Locate the cell with the specified text and output its (X, Y) center coordinate. 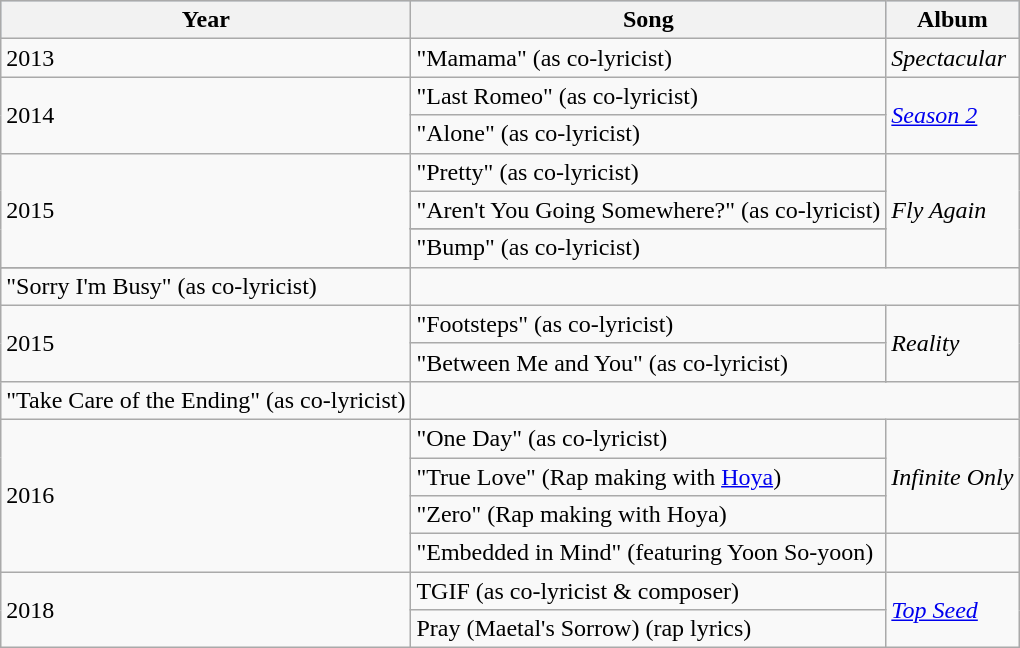
Year (206, 20)
Fly Again (952, 210)
"Last Romeo" (as co-lyricist) (648, 96)
Spectacular (952, 58)
2018 (206, 610)
Pray (Maetal's Sorrow) (rap lyrics) (648, 629)
TGIF (as co-lyricist & composer) (648, 591)
"Take Care of the Ending" (as co-lyricist) (206, 400)
Top Seed (952, 610)
"Between Me and You" (as co-lyricist) (648, 362)
Reality (952, 343)
2016 (206, 495)
"Sorry I'm Busy" (as co-lyricist) (206, 286)
Song (648, 20)
Infinite Only (952, 476)
Season 2 (952, 115)
2014 (206, 115)
"One Day" (as co-lyricist) (648, 438)
"Alone" (as co-lyricist) (648, 134)
"Bump" (as co-lyricist) (648, 248)
"Embedded in Mind" (featuring Yoon So-yoon) (648, 553)
"Aren't You Going Somewhere?" (as co-lyricist) (648, 210)
"Mamama" (as co-lyricist) (648, 58)
2013 (206, 58)
Album (952, 20)
"Pretty" (as co-lyricist) (648, 172)
"Zero" (Rap making with Hoya) (648, 515)
"True Love" (Rap making with Hoya) (648, 477)
"Footsteps" (as co-lyricist) (648, 324)
